Return the [x, y] coordinate for the center point of the cell that contains the specified text.  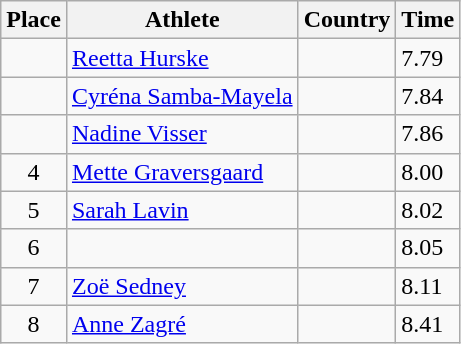
Zoë Sedney [182, 286]
Reetta Hurske [182, 58]
7 [34, 286]
Mette Graversgaard [182, 172]
Place [34, 20]
8 [34, 324]
8.11 [428, 286]
6 [34, 248]
Time [428, 20]
Sarah Lavin [182, 210]
7.86 [428, 134]
Anne Zagré [182, 324]
Athlete [182, 20]
Nadine Visser [182, 134]
5 [34, 210]
7.84 [428, 96]
8.05 [428, 248]
8.00 [428, 172]
8.41 [428, 324]
7.79 [428, 58]
Cyréna Samba-Mayela [182, 96]
4 [34, 172]
Country [347, 20]
8.02 [428, 210]
